Return (X, Y) of the center of cell containing provided text 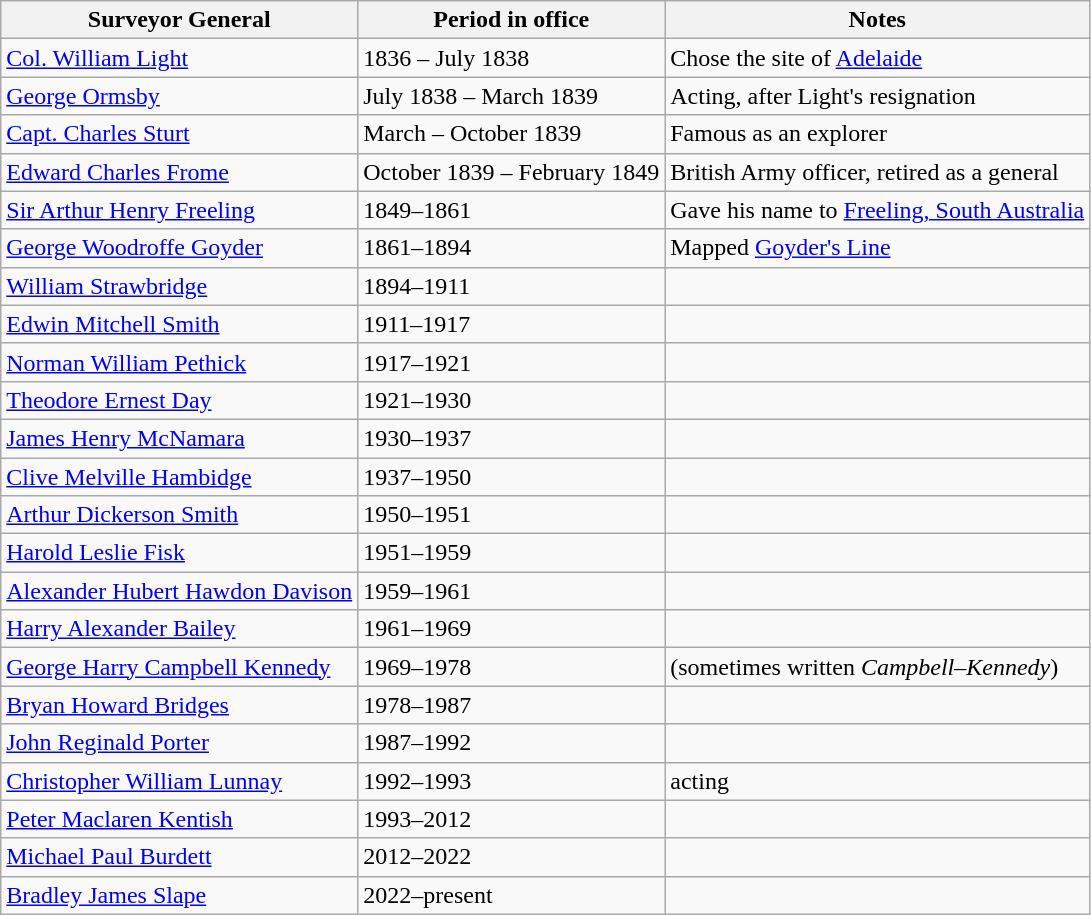
July 1838 – March 1839 (512, 96)
1950–1951 (512, 515)
Capt. Charles Sturt (180, 134)
1849–1861 (512, 210)
British Army officer, retired as a general (878, 172)
1917–1921 (512, 362)
Michael Paul Burdett (180, 857)
Notes (878, 20)
Edwin Mitchell Smith (180, 324)
Harold Leslie Fisk (180, 553)
1930–1937 (512, 438)
March – October 1839 (512, 134)
William Strawbridge (180, 286)
(sometimes written Campbell–Kennedy) (878, 667)
Surveyor General (180, 20)
Edward Charles Frome (180, 172)
1861–1894 (512, 248)
1987–1992 (512, 743)
Alexander Hubert Hawdon Davison (180, 591)
1992–1993 (512, 781)
acting (878, 781)
1978–1987 (512, 705)
Norman William Pethick (180, 362)
1993–2012 (512, 819)
1937–1950 (512, 477)
James Henry McNamara (180, 438)
Theodore Ernest Day (180, 400)
Sir Arthur Henry Freeling (180, 210)
Clive Melville Hambidge (180, 477)
Acting, after Light's resignation (878, 96)
Arthur Dickerson Smith (180, 515)
Bryan Howard Bridges (180, 705)
1959–1961 (512, 591)
George Harry Campbell Kennedy (180, 667)
John Reginald Porter (180, 743)
Chose the site of Adelaide (878, 58)
1961–1969 (512, 629)
2022–present (512, 895)
October 1839 – February 1849 (512, 172)
Famous as an explorer (878, 134)
Mapped Goyder's Line (878, 248)
1921–1930 (512, 400)
Col. William Light (180, 58)
1951–1959 (512, 553)
1894–1911 (512, 286)
1911–1917 (512, 324)
Gave his name to Freeling, South Australia (878, 210)
Harry Alexander Bailey (180, 629)
1836 – July 1838 (512, 58)
Peter Maclaren Kentish (180, 819)
2012–2022 (512, 857)
George Ormsby (180, 96)
1969–1978 (512, 667)
Christopher William Lunnay (180, 781)
Period in office (512, 20)
Bradley James Slape (180, 895)
George Woodroffe Goyder (180, 248)
